Detect which cell encompasses the target text, then output its [X, Y] center coordinate. 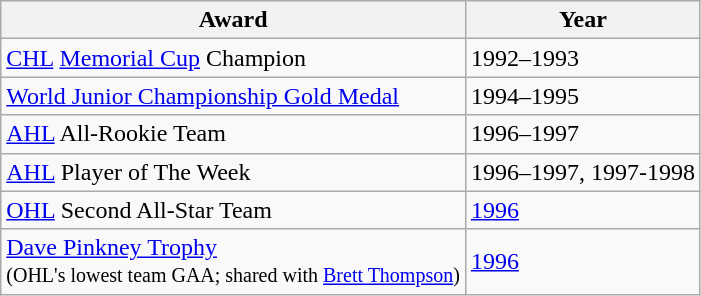
AHL All-Rookie Team [234, 134]
Dave Pinkney Trophy (OHL's lowest team GAA; shared with Brett Thompson) [234, 262]
1994–1995 [582, 96]
Award [234, 20]
World Junior Championship Gold Medal [234, 96]
Year [582, 20]
AHL Player of The Week [234, 172]
1996–1997, 1997-1998 [582, 172]
OHL Second All-Star Team [234, 210]
1996–1997 [582, 134]
CHL Memorial Cup Champion [234, 58]
1992–1993 [582, 58]
